Search for the cell housing the specified text and yield its [X, Y] center coordinate. 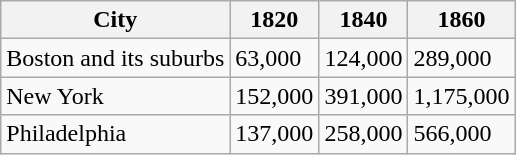
391,000 [364, 96]
152,000 [274, 96]
New York [116, 96]
566,000 [462, 134]
Boston and its suburbs [116, 58]
1,175,000 [462, 96]
1840 [364, 20]
289,000 [462, 58]
124,000 [364, 58]
137,000 [274, 134]
City [116, 20]
1820 [274, 20]
Philadelphia [116, 134]
1860 [462, 20]
63,000 [274, 58]
258,000 [364, 134]
